Capture the cell that displays the provided text and extract its [X, Y] central coordinate. 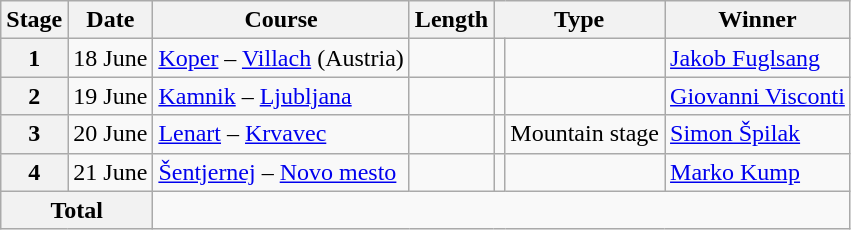
20 June [110, 134]
Stage [34, 20]
Kamnik – Ljubljana [281, 96]
Course [281, 20]
Lenart – Krvavec [281, 134]
19 June [110, 96]
Mountain stage [585, 134]
Length [451, 20]
1 [34, 58]
2 [34, 96]
Jakob Fuglsang [758, 58]
Simon Špilak [758, 134]
Winner [758, 20]
Šentjernej – Novo mesto [281, 172]
Giovanni Visconti [758, 96]
Date [110, 20]
18 June [110, 58]
Koper – Villach (Austria) [281, 58]
Type [580, 20]
Marko Kump [758, 172]
4 [34, 172]
Total [77, 210]
3 [34, 134]
21 June [110, 172]
